Pinpoint the cell where the given text exists, returning its (X, Y) midpoint coordinate. 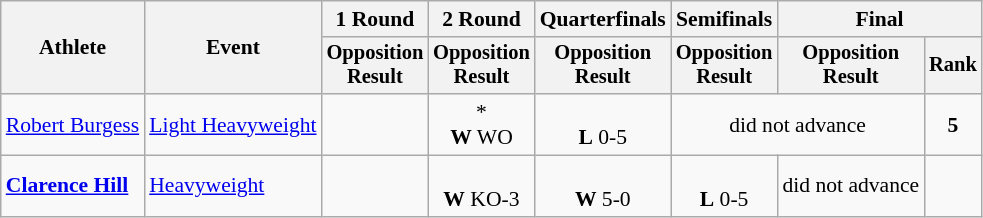
1 Round (376, 19)
Quarterfinals (603, 19)
Robert Burgess (72, 124)
Event (232, 48)
5 (953, 124)
Clarence Hill (72, 186)
Semifinals (724, 19)
Athlete (72, 48)
Light Heavyweight (232, 124)
Heavyweight (232, 186)
W KO-3 (482, 186)
W 5-0 (603, 186)
*W WO (482, 124)
2 Round (482, 19)
Final (879, 19)
Rank (953, 66)
